Capture the cell that displays the provided text and extract its (x, y) central coordinate. 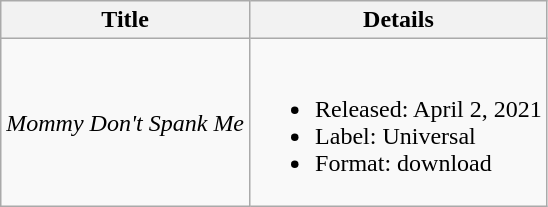
Title (126, 20)
Released: April 2, 2021Label: UniversalFormat: download (399, 122)
Mommy Don't Spank Me (126, 122)
Details (399, 20)
